Capture the cell that displays the provided text and extract its [X, Y] central coordinate. 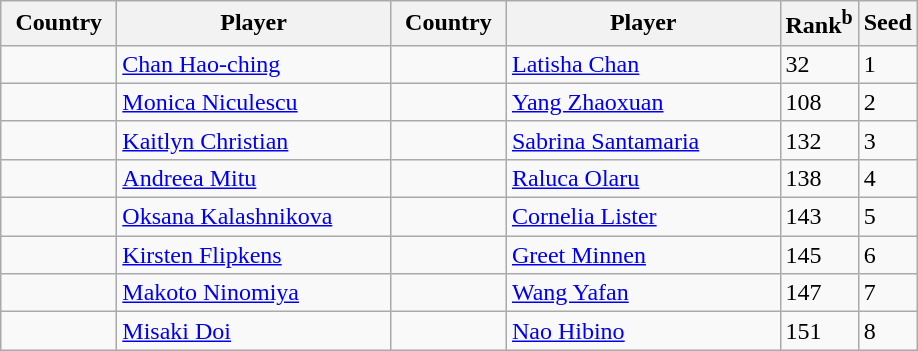
147 [819, 293]
145 [819, 255]
Makoto Ninomiya [254, 293]
5 [888, 217]
Seed [888, 24]
2 [888, 102]
143 [819, 217]
151 [819, 331]
132 [819, 140]
Andreea Mitu [254, 178]
Misaki Doi [254, 331]
Wang Yafan [643, 293]
Yang Zhaoxuan [643, 102]
Latisha Chan [643, 64]
32 [819, 64]
Oksana Kalashnikova [254, 217]
138 [819, 178]
Sabrina Santamaria [643, 140]
Greet Minnen [643, 255]
6 [888, 255]
Kirsten Flipkens [254, 255]
Nao Hibino [643, 331]
108 [819, 102]
Raluca Olaru [643, 178]
Monica Niculescu [254, 102]
Rankb [819, 24]
3 [888, 140]
1 [888, 64]
7 [888, 293]
8 [888, 331]
Kaitlyn Christian [254, 140]
Cornelia Lister [643, 217]
4 [888, 178]
Chan Hao-ching [254, 64]
